Scan for the cell matching the given text and deliver its (x, y) coordinate at center. 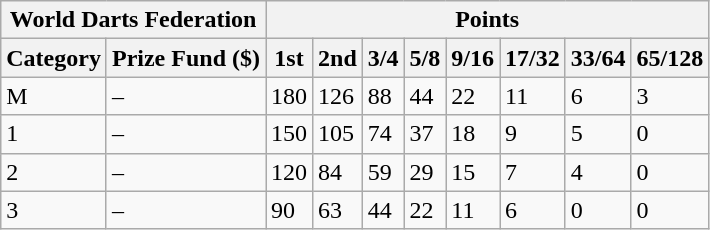
29 (425, 172)
7 (533, 172)
4 (598, 172)
120 (290, 172)
5/8 (425, 58)
18 (473, 134)
88 (383, 96)
2nd (338, 58)
126 (338, 96)
33/64 (598, 58)
17/32 (533, 58)
Category (54, 58)
1 (54, 134)
9 (533, 134)
37 (425, 134)
World Darts Federation (134, 20)
M (54, 96)
63 (338, 210)
5 (598, 134)
59 (383, 172)
Points (488, 20)
65/128 (670, 58)
90 (290, 210)
Prize Fund ($) (186, 58)
105 (338, 134)
84 (338, 172)
150 (290, 134)
9/16 (473, 58)
15 (473, 172)
1st (290, 58)
2 (54, 172)
180 (290, 96)
3/4 (383, 58)
74 (383, 134)
